From the cell containing the given text, extract its center point as (X, Y) coordinate. 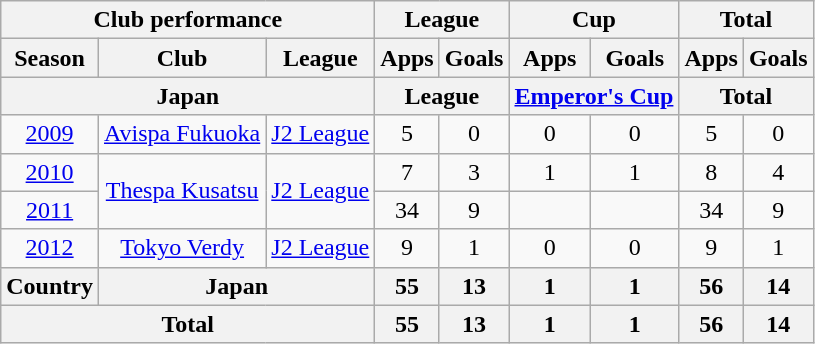
8 (711, 172)
Season (50, 58)
2012 (50, 248)
Emperor's Cup (594, 96)
Tokyo Verdy (182, 248)
4 (778, 172)
2010 (50, 172)
Country (50, 286)
Avispa Fukuoka (182, 134)
Cup (594, 20)
3 (474, 172)
Thespa Kusatsu (182, 191)
Club performance (188, 20)
2011 (50, 210)
2009 (50, 134)
Club (182, 58)
7 (407, 172)
